Determine the (x, y) coordinate at the center of the cell enclosing the given text.  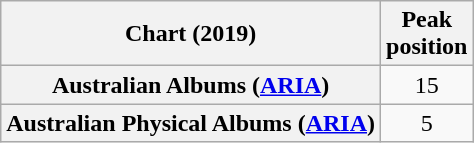
Chart (2019) (191, 34)
5 (427, 123)
Australian Physical Albums (ARIA) (191, 123)
Peakposition (427, 34)
15 (427, 85)
Australian Albums (ARIA) (191, 85)
